Return the [x, y] coordinate for the center point of the cell that contains the specified text.  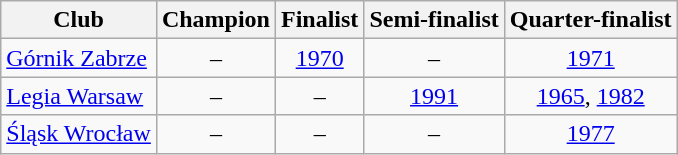
Śląsk Wrocław [79, 134]
Finalist [319, 20]
1991 [434, 96]
Champion [216, 20]
Legia Warsaw [79, 96]
Quarter-finalist [590, 20]
Club [79, 20]
1971 [590, 58]
1965, 1982 [590, 96]
1977 [590, 134]
Semi-finalist [434, 20]
Górnik Zabrze [79, 58]
1970 [319, 58]
